Pinpoint the cell where the given text exists, returning its [X, Y] midpoint coordinate. 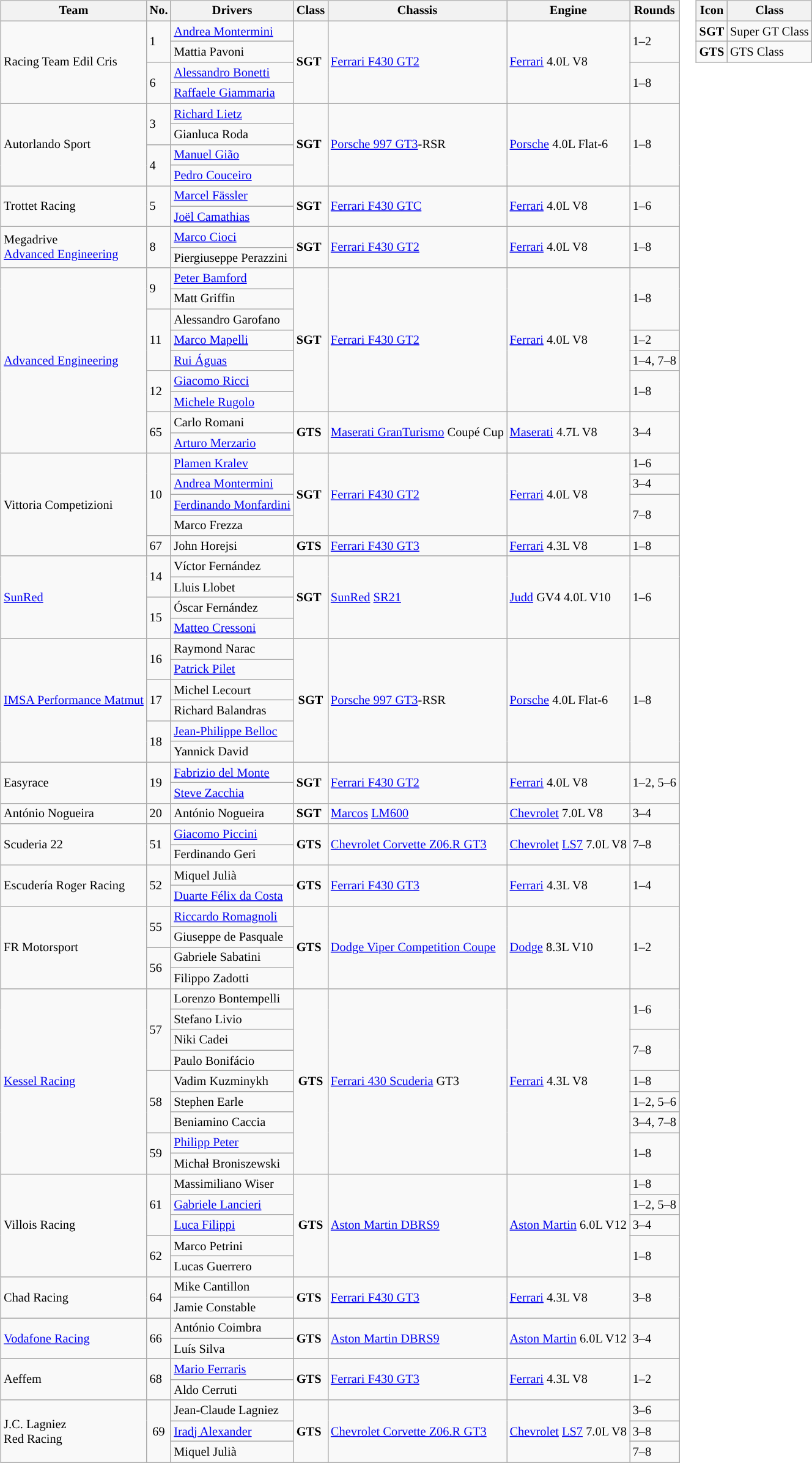
Lluis Llobet [232, 587]
Richard Balandras [232, 711]
Duarte Félix da Costa [232, 896]
Jamie Constable [232, 1308]
Ferdinando Geri [232, 855]
John Horejsi [232, 546]
Pedro Couceiro [232, 176]
Óscar Fernández [232, 608]
GTS Class [769, 52]
Alessandro Garofano [232, 319]
8 [159, 247]
Kessel Racing [73, 1081]
Trottet Racing [73, 207]
Giacomo Piccini [232, 834]
Arturo Merzario [232, 443]
SunRed SR21 [417, 597]
9 [159, 289]
3–4, 7–8 [654, 1122]
Giacomo Ricci [232, 381]
Scuderia 22 [73, 844]
Marco Petrini [232, 1246]
67 [159, 546]
Chad Racing [73, 1297]
Dodge 8.3L V10 [569, 948]
61 [159, 1205]
1–4 [654, 886]
Mike Cantillon [232, 1287]
Vittoria Competizioni [73, 505]
Gianluca Roda [232, 135]
10 [159, 494]
Icon [712, 11]
Plamen Kralev [232, 464]
51 [159, 844]
Advanced Engineering [73, 361]
Patrick Pilet [232, 670]
Rounds [654, 11]
Marcos LM600 [417, 813]
Steve Zacchia [232, 793]
J.C. Lagniez Red Racing [73, 1431]
Rui Águas [232, 361]
4 [159, 165]
Marco Frezza [232, 525]
65 [159, 433]
Marco Cioci [232, 237]
Philipp Peter [232, 1143]
Chevrolet 7.0L V8 [569, 813]
Escudería Roger Racing [73, 886]
Chassis [417, 11]
No. [159, 11]
Manuel Gião [232, 155]
Matt Griffin [232, 299]
Michel Lecourt [232, 690]
58 [159, 1102]
Michele Rugolo [232, 402]
Aeffem [73, 1380]
Beniamino Caccia [232, 1122]
Paulo Bonifácio [232, 1061]
IMSA Performance Matmut [73, 700]
1–2, 5–8 [654, 1205]
Richard Lietz [232, 114]
6 [159, 83]
Carlo Romani [232, 423]
Super GT Class [769, 31]
57 [159, 1030]
Engine [569, 11]
Vodafone Racing [73, 1338]
Luís Silva [232, 1349]
12 [159, 391]
Easyrace [73, 783]
Raymond Narac [232, 649]
Piergiuseppe Perazzini [232, 258]
15 [159, 618]
Gabriele Lancieri [232, 1205]
Riccardo Romagnoli [232, 917]
Yannick David [232, 752]
Mario Ferraris [232, 1369]
Megadrive Advanced Engineering [73, 247]
Iradj Alexander [232, 1431]
Michał Broniszewski [232, 1163]
Ferrari F430 GTC [417, 207]
Stefano Livio [232, 1020]
1 [159, 42]
19 [159, 783]
Marco Mapelli [232, 340]
14 [159, 576]
Jean-Philippe Belloc [232, 731]
Luca Filippi [232, 1225]
Víctor Fernández [232, 566]
16 [159, 659]
Joël Camathias [232, 217]
Lorenzo Bontempelli [232, 999]
Marcel Fässler [232, 196]
3–6 [654, 1410]
Raffaele Giammaria [232, 93]
Mattia Pavoni [232, 52]
Autorlando Sport [73, 144]
59 [159, 1154]
Peter Bamford [232, 278]
Giuseppe de Pasquale [232, 937]
Stephen Earle [232, 1102]
Racing Team Edil Cris [73, 62]
Drivers [232, 11]
Fabrizio del Monte [232, 772]
Massimiliano Wiser [232, 1184]
Vadim Kuzminykh [232, 1081]
Filippo Zadotti [232, 978]
Ferdinando Monfardini [232, 505]
55 [159, 927]
3 [159, 124]
52 [159, 886]
62 [159, 1256]
Matteo Cressoni [232, 628]
Maserati GranTurismo Coupé Cup [417, 433]
66 [159, 1338]
Maserati 4.7L V8 [569, 433]
António Coimbra [232, 1328]
5 [159, 207]
Judd GV4 4.0L V10 [569, 597]
68 [159, 1380]
Team [73, 11]
11 [159, 340]
17 [159, 700]
18 [159, 741]
Villois Racing [73, 1225]
Dodge Viper Competition Coupe [417, 948]
56 [159, 968]
1–4, 7–8 [654, 361]
Alessandro Bonetti [232, 73]
69 [159, 1431]
20 [159, 813]
SunRed [73, 597]
Aldo Cerruti [232, 1390]
Lucas Guerrero [232, 1267]
Niki Cadei [232, 1040]
Ferrari 430 Scuderia GT3 [417, 1081]
64 [159, 1297]
Gabriele Sabatini [232, 958]
FR Motorsport [73, 948]
Jean-Claude Lagniez [232, 1410]
